Find where the given text appears and provide that cell's center as [x, y] coordinate. 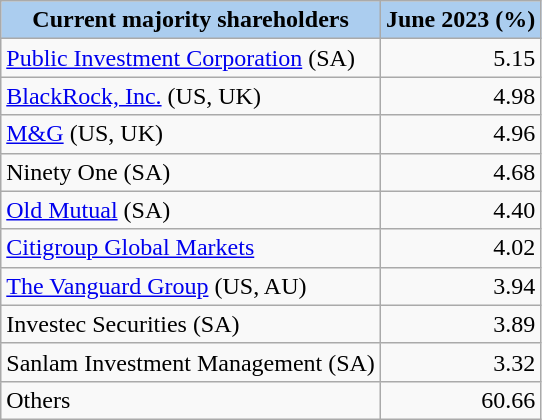
June 2023 (%) [460, 20]
4.02 [460, 248]
Old Mutual (SA) [191, 210]
Public Investment Corporation (SA) [191, 58]
M&G (US, UK) [191, 134]
Citigroup Global Markets [191, 248]
3.94 [460, 286]
5.15 [460, 58]
4.68 [460, 172]
3.89 [460, 324]
The Vanguard Group (US, AU) [191, 286]
4.40 [460, 210]
Investec Securities (SA) [191, 324]
Others [191, 400]
4.98 [460, 96]
3.32 [460, 362]
BlackRock, Inc. (US, UK) [191, 96]
Ninety One (SA) [191, 172]
60.66 [460, 400]
4.96 [460, 134]
Sanlam Investment Management (SA) [191, 362]
Current majority shareholders [191, 20]
